Pinpoint the cell where the given text exists, returning its (x, y) midpoint coordinate. 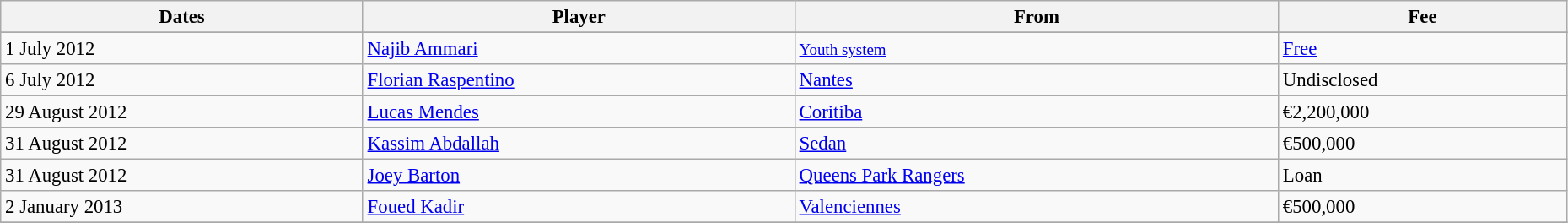
Sedan (1036, 144)
6 July 2012 (182, 80)
Player (579, 17)
Dates (182, 17)
Kassim Abdallah (579, 144)
Coritiba (1036, 112)
From (1036, 17)
Nantes (1036, 80)
Fee (1423, 17)
1 July 2012 (182, 49)
29 August 2012 (182, 112)
2 January 2013 (182, 207)
Valenciennes (1036, 207)
Youth system (1036, 49)
Foued Kadir (579, 207)
Undisclosed (1423, 80)
Free (1423, 49)
Florian Raspentino (579, 80)
Lucas Mendes (579, 112)
Najib Ammari (579, 49)
Loan (1423, 176)
Queens Park Rangers (1036, 176)
Joey Barton (579, 176)
€2,200,000 (1423, 112)
